Find where the given text appears and provide that cell's center as (X, Y) coordinate. 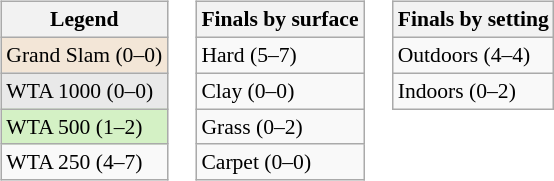
Outdoors (4–4) (474, 55)
Legend (84, 20)
WTA 500 (1–2) (84, 127)
Finals by setting (474, 20)
Finals by surface (280, 20)
Grand Slam (0–0) (84, 55)
Indoors (0–2) (474, 91)
WTA 250 (4–7) (84, 162)
Grass (0–2) (280, 127)
WTA 1000 (0–0) (84, 91)
Carpet (0–0) (280, 162)
Clay (0–0) (280, 91)
Hard (5–7) (280, 55)
